Identify which cell holds the provided text, then report its (X, Y) central coordinate. 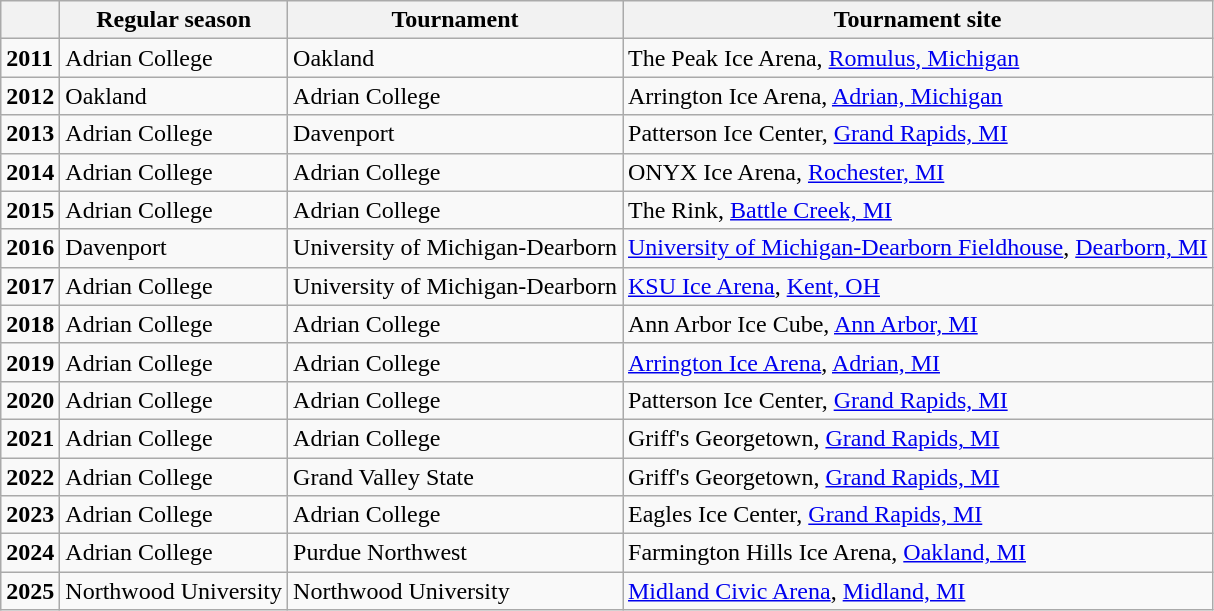
2011 (30, 58)
2014 (30, 172)
KSU Ice Arena, Kent, OH (917, 286)
2020 (30, 400)
2016 (30, 248)
Grand Valley State (456, 477)
University of Michigan-Dearborn Fieldhouse, Dearborn, MI (917, 248)
2021 (30, 438)
2015 (30, 210)
2012 (30, 96)
2023 (30, 515)
Midland Civic Arena, Midland, MI (917, 591)
ONYX Ice Arena, Rochester, MI (917, 172)
2013 (30, 134)
Regular season (174, 20)
2017 (30, 286)
2025 (30, 591)
Arrington Ice Arena, Adrian, Michigan (917, 96)
Eagles Ice Center, Grand Rapids, MI (917, 515)
Farmington Hills Ice Arena, Oakland, MI (917, 553)
2022 (30, 477)
2024 (30, 553)
Tournament site (917, 20)
2019 (30, 362)
Tournament (456, 20)
Arrington Ice Arena, Adrian, MI (917, 362)
Ann Arbor Ice Cube, Ann Arbor, MI (917, 324)
2018 (30, 324)
Purdue Northwest (456, 553)
The Peak Ice Arena, Romulus, Michigan (917, 58)
The Rink, Battle Creek, MI (917, 210)
